Capture the cell that displays the provided text and extract its [x, y] central coordinate. 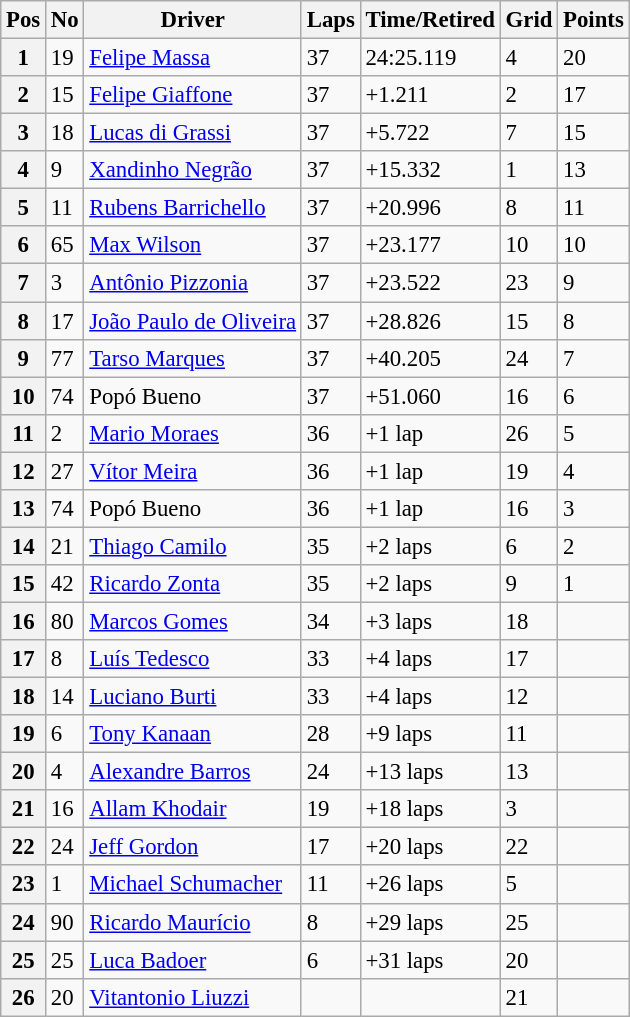
Thiago Camilo [192, 546]
João Paulo de Oliveira [192, 321]
Luciano Burti [192, 697]
Marcos Gomes [192, 621]
+13 laps [430, 772]
+5.722 [430, 133]
+20.996 [430, 208]
+3 laps [430, 621]
+1.211 [430, 95]
28 [330, 734]
65 [65, 245]
Laps [330, 20]
Felipe Giaffone [192, 95]
Luca Badoer [192, 960]
34 [330, 621]
Vitantonio Liuzzi [192, 997]
Antônio Pizzonia [192, 283]
Driver [192, 20]
Luís Tedesco [192, 659]
+28.826 [430, 321]
Xandinho Negrão [192, 170]
+23.177 [430, 245]
42 [65, 584]
27 [65, 471]
Allam Khodair [192, 809]
Mario Moraes [192, 433]
Tarso Marques [192, 358]
Michael Schumacher [192, 885]
Max Wilson [192, 245]
Rubens Barrichello [192, 208]
+40.205 [430, 358]
Alexandre Barros [192, 772]
+31 laps [430, 960]
No [65, 20]
+29 laps [430, 922]
+26 laps [430, 885]
+15.332 [430, 170]
+9 laps [430, 734]
Ricardo Maurício [192, 922]
+20 laps [430, 847]
+51.060 [430, 396]
Lucas di Grassi [192, 133]
+18 laps [430, 809]
Points [594, 20]
24:25.119 [430, 58]
Pos [24, 20]
Jeff Gordon [192, 847]
Felipe Massa [192, 58]
Ricardo Zonta [192, 584]
Vítor Meira [192, 471]
Tony Kanaan [192, 734]
77 [65, 358]
Grid [528, 20]
90 [65, 922]
80 [65, 621]
Time/Retired [430, 20]
+23.522 [430, 283]
